Locate the cell with the specified text and output its (x, y) center coordinate. 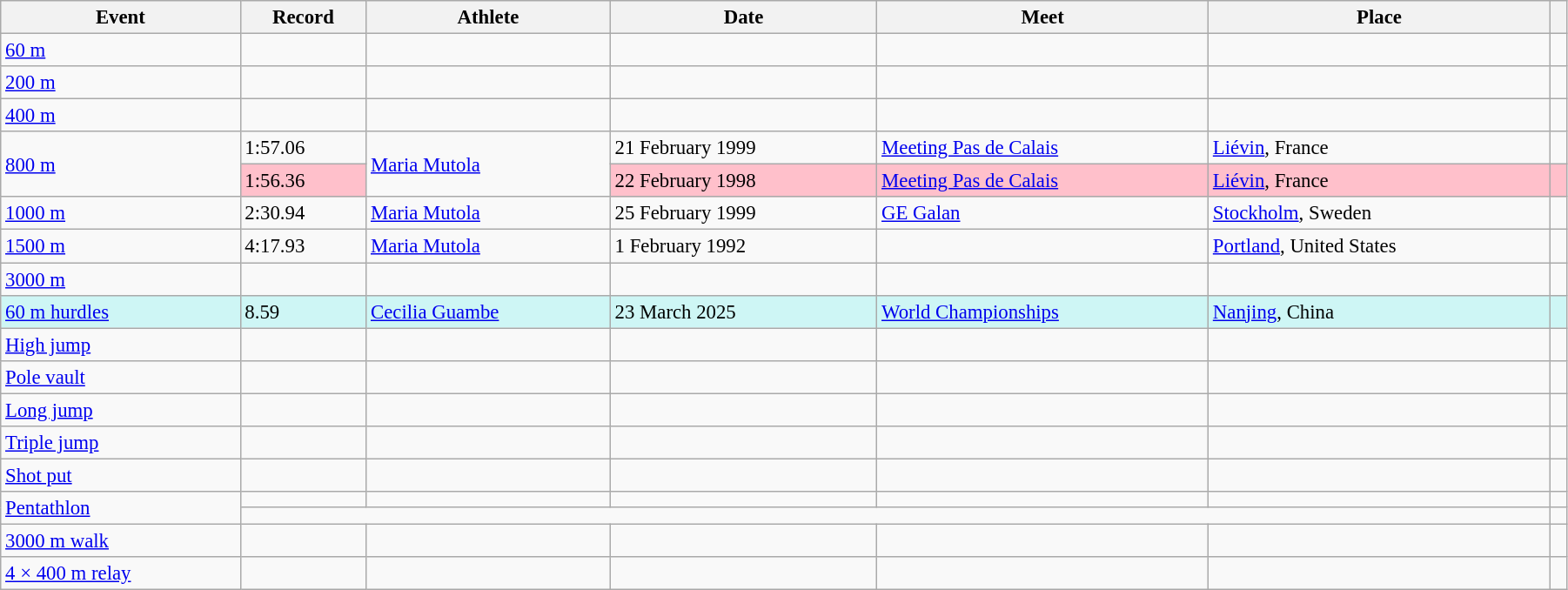
Shot put (120, 475)
Triple jump (120, 443)
25 February 1999 (743, 213)
1 February 1992 (743, 246)
Athlete (489, 17)
22 February 1998 (743, 181)
4 × 400 m relay (120, 573)
60 m (120, 50)
800 m (120, 164)
High jump (120, 345)
4:17.93 (303, 246)
1000 m (120, 213)
3000 m (120, 279)
Date (743, 17)
World Championships (1042, 312)
Meet (1042, 17)
200 m (120, 83)
Pole vault (120, 377)
Event (120, 17)
Pentathlon (120, 508)
23 March 2025 (743, 312)
GE Galan (1042, 213)
Nanjing, China (1380, 312)
1:56.36 (303, 181)
400 m (120, 116)
8.59 (303, 312)
Place (1380, 17)
Record (303, 17)
1500 m (120, 246)
Stockholm, Sweden (1380, 213)
Portland, United States (1380, 246)
Long jump (120, 410)
2:30.94 (303, 213)
60 m hurdles (120, 312)
21 February 1999 (743, 148)
1:57.06 (303, 148)
3000 m walk (120, 540)
Cecilia Guambe (489, 312)
